Pinpoint the cell where the given text exists, returning its [x, y] midpoint coordinate. 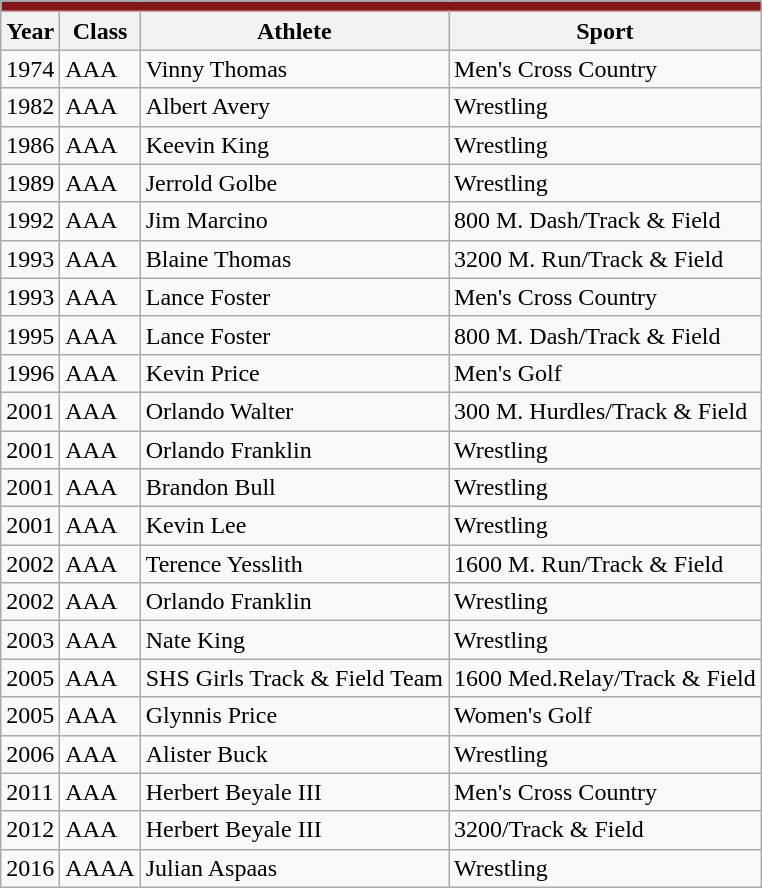
Julian Aspaas [294, 868]
300 M. Hurdles/Track & Field [604, 411]
Class [100, 31]
2006 [30, 754]
2003 [30, 640]
Blaine Thomas [294, 259]
Glynnis Price [294, 716]
1986 [30, 145]
Orlando Walter [294, 411]
1974 [30, 69]
SHS Girls Track & Field Team [294, 678]
2011 [30, 792]
1992 [30, 221]
Keevin King [294, 145]
3200 M. Run/Track & Field [604, 259]
2016 [30, 868]
Athlete [294, 31]
Alister Buck [294, 754]
Vinny Thomas [294, 69]
Brandon Bull [294, 488]
1995 [30, 335]
1600 Med.Relay/Track & Field [604, 678]
Men's Golf [604, 373]
Jerrold Golbe [294, 183]
AAAA [100, 868]
Sport [604, 31]
3200/Track & Field [604, 830]
1996 [30, 373]
Jim Marcino [294, 221]
1982 [30, 107]
1989 [30, 183]
Albert Avery [294, 107]
Nate King [294, 640]
Year [30, 31]
Terence Yesslith [294, 564]
Women's Golf [604, 716]
2012 [30, 830]
1600 M. Run/Track & Field [604, 564]
Kevin Lee [294, 526]
Kevin Price [294, 373]
